Search for the cell housing the specified text and yield its (X, Y) center coordinate. 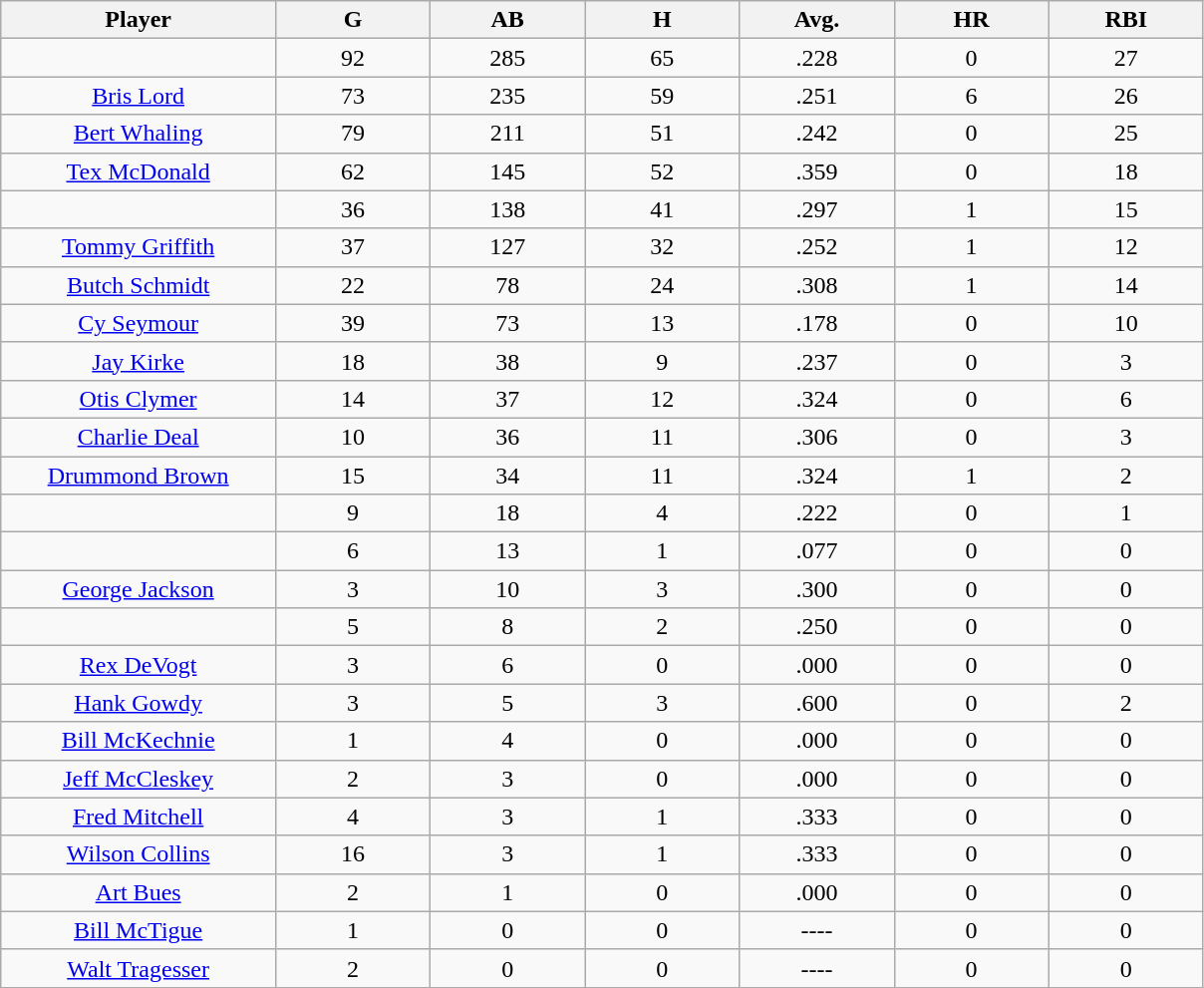
32 (662, 247)
34 (508, 476)
H (662, 20)
.077 (817, 551)
.297 (817, 209)
.306 (817, 437)
235 (508, 96)
27 (1126, 58)
Walt Tragesser (139, 968)
39 (353, 323)
.600 (817, 703)
16 (353, 854)
Bris Lord (139, 96)
8 (508, 627)
Wilson Collins (139, 854)
HR (971, 20)
Bill McKechnie (139, 741)
.359 (817, 171)
.300 (817, 589)
62 (353, 171)
Drummond Brown (139, 476)
.178 (817, 323)
.228 (817, 58)
.222 (817, 513)
Bert Whaling (139, 134)
51 (662, 134)
Jay Kirke (139, 361)
Bill McTigue (139, 930)
.308 (817, 285)
.251 (817, 96)
41 (662, 209)
22 (353, 285)
Charlie Deal (139, 437)
24 (662, 285)
59 (662, 96)
Tommy Griffith (139, 247)
AB (508, 20)
Art Bues (139, 892)
Player (139, 20)
Rex DeVogt (139, 665)
George Jackson (139, 589)
65 (662, 58)
211 (508, 134)
38 (508, 361)
92 (353, 58)
25 (1126, 134)
Butch Schmidt (139, 285)
RBI (1126, 20)
Jeff McCleskey (139, 779)
Fred Mitchell (139, 817)
G (353, 20)
78 (508, 285)
.252 (817, 247)
145 (508, 171)
127 (508, 247)
Hank Gowdy (139, 703)
79 (353, 134)
52 (662, 171)
.250 (817, 627)
26 (1126, 96)
Avg. (817, 20)
.237 (817, 361)
Otis Clymer (139, 399)
138 (508, 209)
.242 (817, 134)
285 (508, 58)
Tex McDonald (139, 171)
Cy Seymour (139, 323)
